Search for the cell housing the specified text and yield its (x, y) center coordinate. 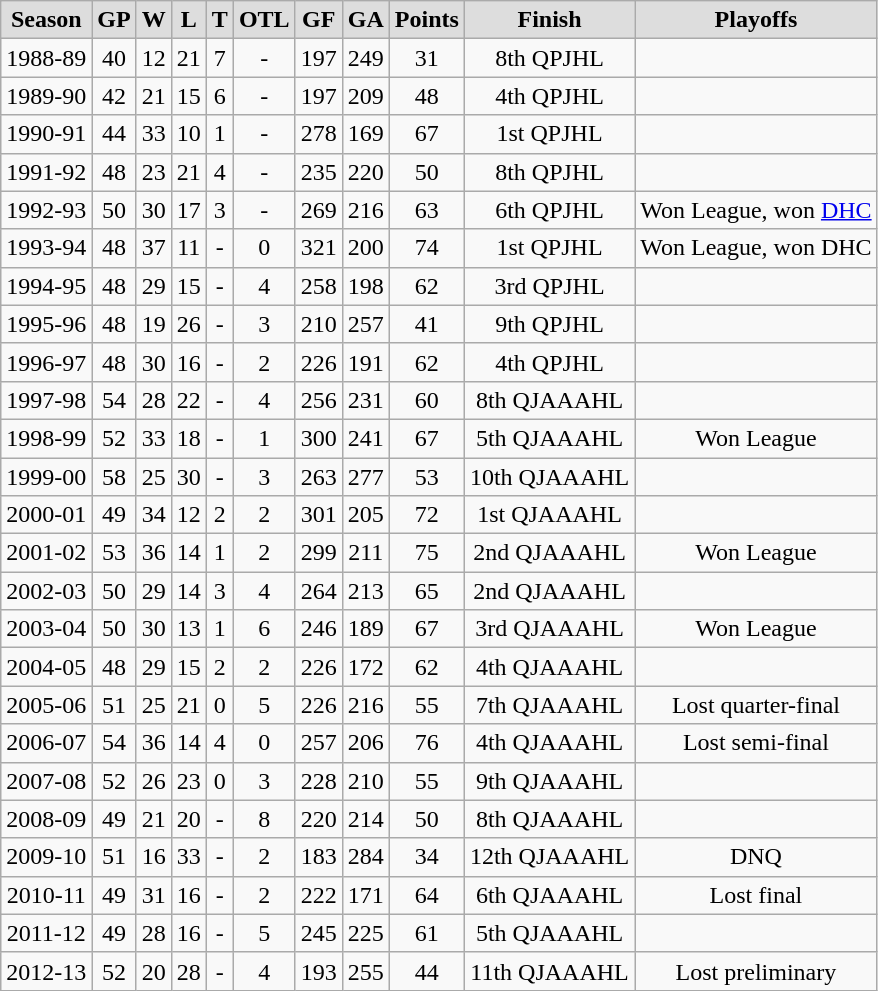
2004-05 (46, 667)
258 (318, 286)
72 (426, 515)
249 (366, 58)
2012-13 (46, 971)
1996-97 (46, 362)
301 (318, 515)
Lost preliminary (756, 971)
321 (318, 248)
10 (188, 134)
DNQ (756, 857)
211 (366, 553)
256 (318, 400)
Lost final (756, 895)
Season (46, 20)
246 (318, 629)
1992-93 (46, 210)
Points (426, 20)
300 (318, 438)
198 (366, 286)
65 (426, 591)
7 (220, 58)
2002-03 (46, 591)
22 (188, 400)
W (154, 20)
193 (318, 971)
61 (426, 933)
2001-02 (46, 553)
169 (366, 134)
19 (154, 324)
Finish (549, 20)
64 (426, 895)
205 (366, 515)
2000-01 (46, 515)
2010-11 (46, 895)
18 (188, 438)
172 (366, 667)
76 (426, 743)
269 (318, 210)
9th QPJHL (549, 324)
2009-10 (46, 857)
191 (366, 362)
75 (426, 553)
284 (366, 857)
277 (366, 477)
255 (366, 971)
2008-09 (46, 819)
206 (366, 743)
1998-99 (46, 438)
2005-06 (46, 705)
3rd QPJHL (549, 286)
1st QJAAAHL (549, 515)
60 (426, 400)
1999-00 (46, 477)
10th QJAAAHL (549, 477)
Lost quarter-final (756, 705)
41 (426, 324)
Lost semi-final (756, 743)
1994-95 (46, 286)
2003-04 (46, 629)
1989-90 (46, 96)
63 (426, 210)
1997-98 (46, 400)
209 (366, 96)
171 (366, 895)
278 (318, 134)
11 (188, 248)
1988-89 (46, 58)
12th QJAAAHL (549, 857)
L (188, 20)
1991-92 (46, 172)
264 (318, 591)
225 (366, 933)
T (220, 20)
231 (366, 400)
189 (366, 629)
6th QJAAAHL (549, 895)
Playoffs (756, 20)
2007-08 (46, 781)
241 (366, 438)
58 (114, 477)
13 (188, 629)
213 (366, 591)
200 (366, 248)
3rd QJAAAHL (549, 629)
263 (318, 477)
40 (114, 58)
11th QJAAAHL (549, 971)
GF (318, 20)
74 (426, 248)
228 (318, 781)
2006-07 (46, 743)
8 (264, 819)
9th QJAAAHL (549, 781)
183 (318, 857)
222 (318, 895)
42 (114, 96)
299 (318, 553)
7th QJAAAHL (549, 705)
2011-12 (46, 933)
1990-91 (46, 134)
1995-96 (46, 324)
OTL (264, 20)
GA (366, 20)
GP (114, 20)
17 (188, 210)
37 (154, 248)
1993-94 (46, 248)
245 (318, 933)
235 (318, 172)
214 (366, 819)
6th QPJHL (549, 210)
